Identify which cell holds the provided text, then report its (X, Y) central coordinate. 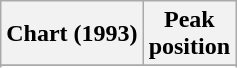
Chart (1993) (72, 34)
Peak position (189, 34)
